Capture the cell that displays the provided text and extract its (X, Y) central coordinate. 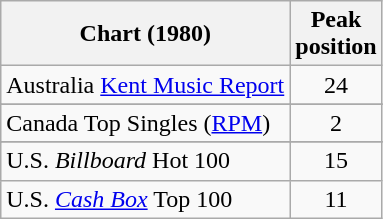
Canada Top Singles (RPM) (146, 123)
Peakposition (336, 34)
Chart (1980) (146, 34)
24 (336, 85)
11 (336, 199)
15 (336, 161)
2 (336, 123)
Australia Kent Music Report (146, 85)
U.S. Cash Box Top 100 (146, 199)
U.S. Billboard Hot 100 (146, 161)
